From the cell containing the given text, extract its center point as [x, y] coordinate. 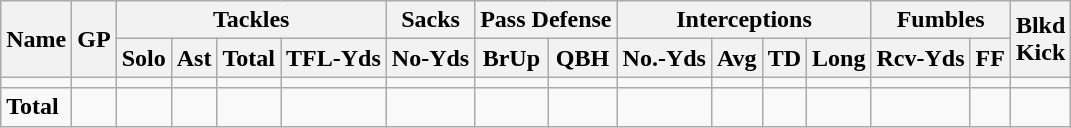
QBH [582, 58]
Solo [144, 58]
No-Yds [430, 58]
TD [784, 58]
FF [990, 58]
Sacks [430, 20]
Fumbles [940, 20]
TFL-Yds [334, 58]
BlkdKick [1040, 39]
Avg [736, 58]
GP [94, 39]
BrUp [512, 58]
Interceptions [744, 20]
No.-Yds [664, 58]
Pass Defense [546, 20]
Name [36, 39]
Long [839, 58]
Tackles [251, 20]
Rcv-Yds [920, 58]
Ast [194, 58]
